Pinpoint the cell where the given text exists, returning its [x, y] midpoint coordinate. 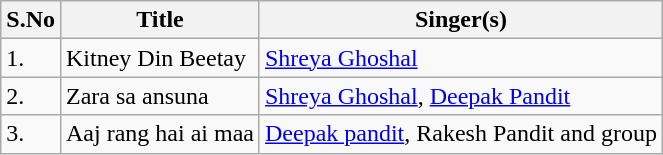
Shreya Ghoshal, Deepak Pandit [460, 96]
S.No [31, 20]
Deepak pandit, Rakesh Pandit and group [460, 134]
1. [31, 58]
Singer(s) [460, 20]
Kitney Din Beetay [160, 58]
2. [31, 96]
Shreya Ghoshal [460, 58]
Zara sa ansuna [160, 96]
Title [160, 20]
3. [31, 134]
Aaj rang hai ai maa [160, 134]
